Return the [X, Y] coordinate for the center point of the cell that contains the specified text.  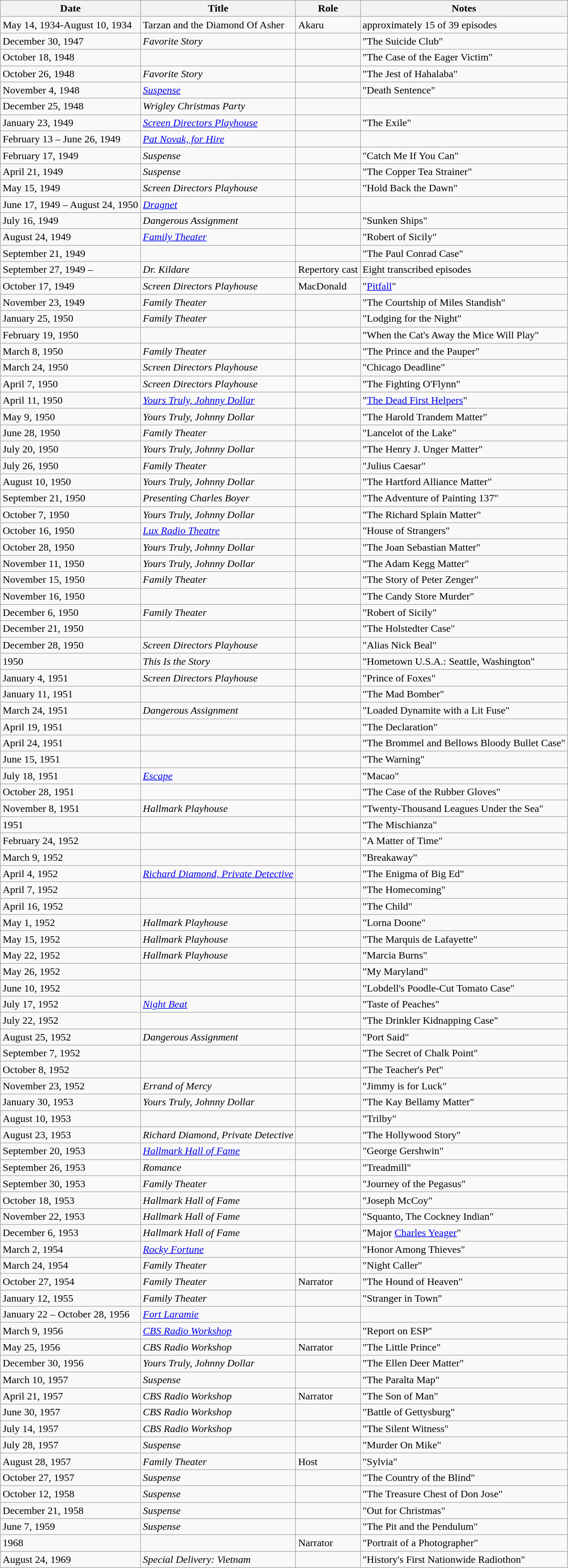
Title [218, 9]
1951 [70, 825]
Presenting Charles Boyer [218, 498]
"The Brommel and Bellows Bloody Bullet Case" [464, 743]
"History's First Nationwide Radiothon" [464, 1559]
June 30, 1957 [70, 1412]
"Lorna Doone" [464, 923]
"Treadmill" [464, 1167]
"The Mad Bomber" [464, 694]
"The Marquis de Lafayette" [464, 939]
"The Fighting O'Flynn" [464, 384]
May 15, 1952 [70, 939]
Tarzan and the Diamond Of Asher [218, 25]
November 16, 1950 [70, 596]
April 4, 1952 [70, 874]
April 21, 1957 [70, 1396]
January 4, 1951 [70, 678]
"Chicago Deadline" [464, 368]
April 11, 1950 [70, 400]
December 25, 1948 [70, 106]
"House of Strangers" [464, 531]
July 20, 1950 [70, 449]
March 2, 1954 [70, 1249]
"Taste of Peaches" [464, 1004]
September 7, 1952 [70, 1053]
"The Warning" [464, 760]
"Breakaway" [464, 857]
December 30, 1956 [70, 1363]
July 22, 1952 [70, 1021]
Wrigley Christmas Party [218, 106]
Akaru [328, 25]
Dragnet [218, 205]
July 18, 1951 [70, 776]
"The Hound of Heaven" [464, 1282]
March 24, 1954 [70, 1266]
"The Declaration" [464, 727]
August 23, 1953 [70, 1135]
"Journey of the Pegasus" [464, 1184]
November 23, 1949 [70, 302]
June 10, 1952 [70, 988]
Repertory cast [328, 270]
"Lancelot of the Lake" [464, 433]
May 15, 1949 [70, 188]
"Trilby" [464, 1119]
April 19, 1951 [70, 727]
November 8, 1951 [70, 808]
March 8, 1950 [70, 351]
October 16, 1950 [70, 531]
January 30, 1953 [70, 1102]
"The Teacher's Pet" [464, 1070]
"Pitfall" [464, 286]
"Lobdell's Poodle-Cut Tomato Case" [464, 988]
December 21, 1958 [70, 1510]
"Night Caller" [464, 1266]
February 13 – June 26, 1949 [70, 139]
1968 [70, 1543]
"Alias Nick Beal" [464, 645]
"Hold Back the Dawn" [464, 188]
"Out for Christmas" [464, 1510]
"The Paul Conrad Case" [464, 253]
MacDonald [328, 286]
December 28, 1950 [70, 645]
Romance [218, 1167]
July 16, 1949 [70, 221]
"Lodging for the Night" [464, 319]
March 24, 1951 [70, 710]
November 11, 1950 [70, 564]
August 25, 1952 [70, 1037]
"A Matter of Time" [464, 841]
August 24, 1969 [70, 1559]
December 6, 1950 [70, 612]
approximately 15 of 39 episodes [464, 25]
October 28, 1951 [70, 792]
"The Child" [464, 906]
Lux Radio Theatre [218, 531]
October 28, 1950 [70, 547]
January 22 – October 28, 1956 [70, 1315]
"Catch Me If You Can" [464, 155]
April 21, 1949 [70, 172]
"George Gershwin" [464, 1151]
"The Suicide Club" [464, 41]
"When the Cat's Away the Mice Will Play" [464, 335]
"The Secret of Chalk Point" [464, 1053]
"Jimmy is for Luck" [464, 1086]
"The Treasure Chest of Don Jose" [464, 1494]
Pat Novak, for Hire [218, 139]
March 9, 1952 [70, 857]
July 28, 1957 [70, 1445]
"The Son of Man" [464, 1396]
"The Ellen Deer Matter" [464, 1363]
February 17, 1949 [70, 155]
October 27, 1954 [70, 1282]
"The Candy Store Murder" [464, 596]
January 25, 1950 [70, 319]
"The Courtship of Miles Standish" [464, 302]
"The Little Prince" [464, 1347]
"The Prince and the Pauper" [464, 351]
Errand of Mercy [218, 1086]
July 26, 1950 [70, 465]
June 17, 1949 – August 24, 1950 [70, 205]
January 12, 1955 [70, 1298]
May 1, 1952 [70, 923]
January 11, 1951 [70, 694]
Host [328, 1461]
"Sunken Ships" [464, 221]
February 24, 1952 [70, 841]
Role [328, 9]
"Death Sentence" [464, 90]
"Marcia Burns" [464, 955]
"The Country of the Blind" [464, 1478]
January 23, 1949 [70, 123]
"My Maryland" [464, 971]
"Murder On Mike" [464, 1445]
September 26, 1953 [70, 1167]
"The Kay Bellamy Matter" [464, 1102]
May 9, 1950 [70, 416]
February 19, 1950 [70, 335]
June 28, 1950 [70, 433]
"The Enigma of Big Ed" [464, 874]
"Portrait of a Photographer" [464, 1543]
December 6, 1953 [70, 1233]
August 24, 1949 [70, 237]
March 10, 1957 [70, 1380]
"The Exile" [464, 123]
"The Silent Witness" [464, 1429]
Dr. Kildare [218, 270]
"The Henry J. Unger Matter" [464, 449]
Date [70, 9]
"The Jest of Hahalaba" [464, 74]
Notes [464, 9]
"Julius Caesar" [464, 465]
April 7, 1950 [70, 384]
Fort Laramie [218, 1315]
October 12, 1958 [70, 1494]
"The Case of the Rubber Gloves" [464, 792]
September 27, 1949 – [70, 270]
"The Story of Peter Zenger" [464, 580]
May 26, 1952 [70, 971]
"Joseph McCoy" [464, 1200]
September 21, 1949 [70, 253]
November 15, 1950 [70, 580]
Rocky Fortune [218, 1249]
"Major Charles Yeager" [464, 1233]
"The Hollywood Story" [464, 1135]
"The Copper Tea Strainer" [464, 172]
September 30, 1953 [70, 1184]
June 15, 1951 [70, 760]
November 23, 1952 [70, 1086]
"The Adventure of Painting 137" [464, 498]
April 16, 1952 [70, 906]
"The Case of the Eager Victim" [464, 57]
"Hometown U.S.A.: Seattle, Washington" [464, 661]
August 10, 1950 [70, 482]
November 22, 1953 [70, 1216]
"The Richard Splain Matter" [464, 515]
"Battle of Gettysburg" [464, 1412]
April 24, 1951 [70, 743]
"The Hartford Alliance Matter" [464, 482]
"The Adam Kegg Matter" [464, 564]
March 9, 1956 [70, 1331]
March 24, 1950 [70, 368]
December 21, 1950 [70, 629]
"Prince of Foxes" [464, 678]
November 4, 1948 [70, 90]
"Loaded Dynamite with a Lit Fuse" [464, 710]
May 22, 1952 [70, 955]
"The Harold Trandem Matter" [464, 416]
October 18, 1953 [70, 1200]
"Sylvia" [464, 1461]
This Is the Story [218, 661]
September 21, 1950 [70, 498]
"The Joan Sebastian Matter" [464, 547]
Night Beat [218, 1004]
"The Pit and the Pendulum" [464, 1527]
"The Homecoming" [464, 890]
May 25, 1956 [70, 1347]
"The Mischianza" [464, 825]
July 17, 1952 [70, 1004]
July 14, 1957 [70, 1429]
October 17, 1949 [70, 286]
June 7, 1959 [70, 1527]
October 26, 1948 [70, 74]
Escape [218, 776]
October 18, 1948 [70, 57]
September 20, 1953 [70, 1151]
April 7, 1952 [70, 890]
October 27, 1957 [70, 1478]
"The Holstedter Case" [464, 629]
August 10, 1953 [70, 1119]
"Macao" [464, 776]
"The Paralta Map" [464, 1380]
1950 [70, 661]
"Honor Among Thieves" [464, 1249]
"Twenty-Thousand Leagues Under the Sea" [464, 808]
Special Delivery: Vietnam [218, 1559]
"Port Said" [464, 1037]
"The Dead First Helpers" [464, 400]
October 7, 1950 [70, 515]
December 30, 1947 [70, 41]
"Report on ESP" [464, 1331]
"Squanto, The Cockney Indian" [464, 1216]
August 28, 1957 [70, 1461]
Eight transcribed episodes [464, 270]
May 14, 1934-August 10, 1934 [70, 25]
"Stranger in Town" [464, 1298]
"The Drinkler Kidnapping Case" [464, 1021]
October 8, 1952 [70, 1070]
